Locate the cell with the specified text and output its (x, y) center coordinate. 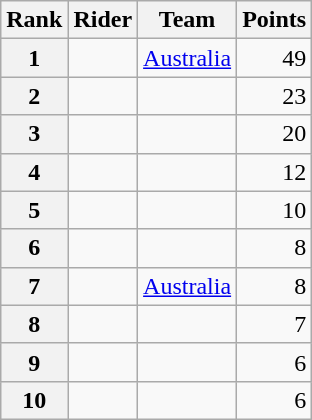
Points (274, 20)
Rank (34, 20)
1 (34, 58)
3 (34, 134)
5 (34, 210)
49 (274, 58)
Rider (103, 20)
12 (274, 172)
23 (274, 96)
4 (34, 172)
20 (274, 134)
9 (34, 362)
Team (188, 20)
2 (34, 96)
